Extract the (x, y) coordinate from the center of the cell holding the provided text.  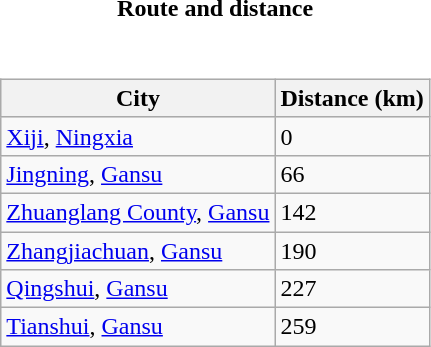
Zhuanglang County, Gansu (138, 212)
227 (352, 289)
259 (352, 327)
66 (352, 174)
Jingning, Gansu (138, 174)
0 (352, 136)
Zhangjiachuan, Gansu (138, 251)
Tianshui, Gansu (138, 327)
Distance (km) (352, 98)
142 (352, 212)
190 (352, 251)
City (138, 98)
Qingshui, Gansu (138, 289)
Xiji, Ningxia (138, 136)
